Provide the [X, Y] coordinate of the cell's center where the given text is located.  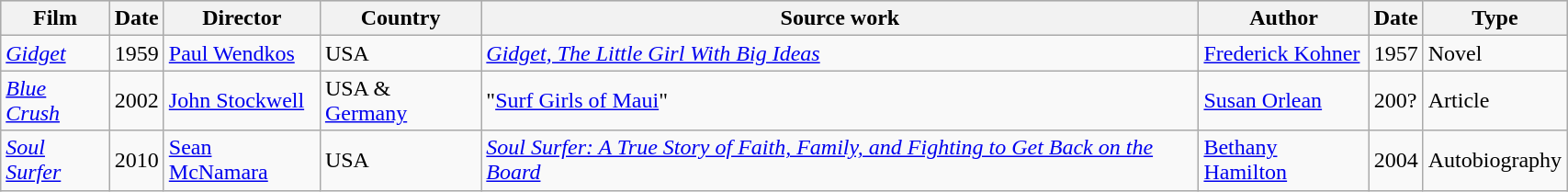
Frederick Kohner [1284, 53]
USA & Germany [400, 101]
Autobiography [1495, 160]
Article [1495, 101]
Soul Surfer [55, 160]
2010 [136, 160]
Soul Surfer: A True Story of Faith, Family, and Fighting to Get Back on the Board [840, 160]
Film [55, 18]
Country [400, 18]
1957 [1396, 53]
200? [1396, 101]
2004 [1396, 160]
Gidget [55, 53]
Susan Orlean [1284, 101]
1959 [136, 53]
2002 [136, 101]
"Surf Girls of Maui" [840, 101]
Type [1495, 18]
Sean McNamara [242, 160]
Novel [1495, 53]
Author [1284, 18]
Director [242, 18]
Paul Wendkos [242, 53]
Blue Crush [55, 101]
Gidget, The Little Girl With Big Ideas [840, 53]
John Stockwell [242, 101]
Source work [840, 18]
Bethany Hamilton [1284, 160]
